For the text-containing cell, return its midpoint in (x, y) coordinate format. 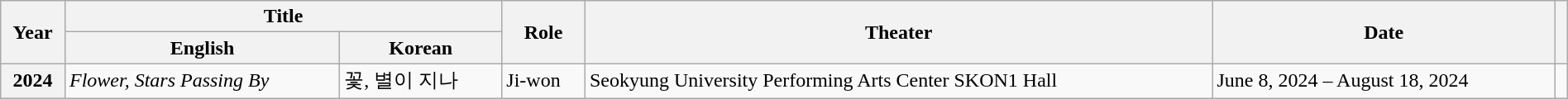
June 8, 2024 – August 18, 2024 (1384, 81)
꽃, 별이 지나 (421, 81)
Role (544, 32)
Ji-won (544, 81)
English (202, 48)
2024 (33, 81)
Flower, Stars Passing By (202, 81)
Theater (898, 32)
Year (33, 32)
Seokyung University Performing Arts Center SKON1 Hall (898, 81)
Title (283, 16)
Korean (421, 48)
Date (1384, 32)
